Find where the given text appears and provide that cell's center as [x, y] coordinate. 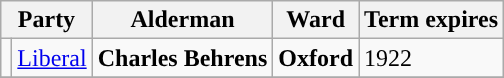
Charles Behrens [182, 58]
Oxford [316, 58]
Ward [316, 20]
Liberal [52, 58]
1922 [432, 58]
Alderman [182, 20]
Party [46, 20]
Term expires [432, 20]
